Return the [x, y] coordinate for the center point of the cell that contains the specified text.  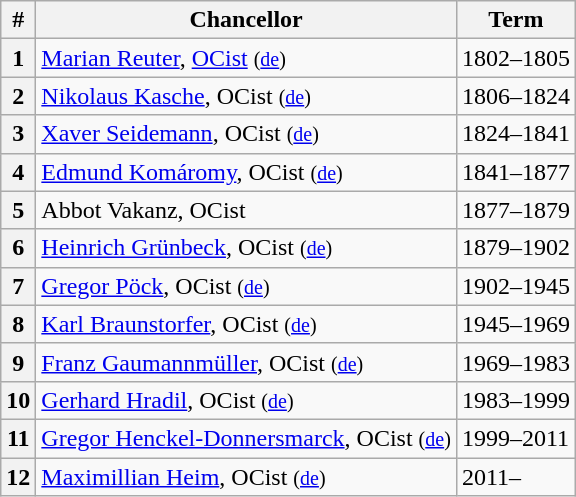
Chancellor [246, 20]
1802–1805 [516, 58]
9 [18, 362]
1841–1877 [516, 172]
Term [516, 20]
1983–1999 [516, 400]
Maximillian Heim, OCist (de) [246, 477]
2011– [516, 477]
1969–1983 [516, 362]
7 [18, 286]
11 [18, 438]
1 [18, 58]
2 [18, 96]
1806–1824 [516, 96]
# [18, 20]
Heinrich Grünbeck, OCist (de) [246, 248]
4 [18, 172]
12 [18, 477]
Marian Reuter, OCist (de) [246, 58]
1877–1879 [516, 210]
8 [18, 324]
Karl Braunstorfer, OCist (de) [246, 324]
1945–1969 [516, 324]
Edmund Komáromy, OCist (de) [246, 172]
1999–2011 [516, 438]
1902–1945 [516, 286]
Gerhard Hradil, OCist (de) [246, 400]
Abbot Vakanz, OCist [246, 210]
6 [18, 248]
Xaver Seidemann, OCist (de) [246, 134]
1824–1841 [516, 134]
Gregor Henckel-Donnersmarck, OCist (de) [246, 438]
Franz Gaumannmüller, OCist (de) [246, 362]
3 [18, 134]
Gregor Pöck, OCist (de) [246, 286]
10 [18, 400]
Nikolaus Kasche, OCist (de) [246, 96]
5 [18, 210]
1879–1902 [516, 248]
